For the text-containing cell, return its midpoint in (X, Y) coordinate format. 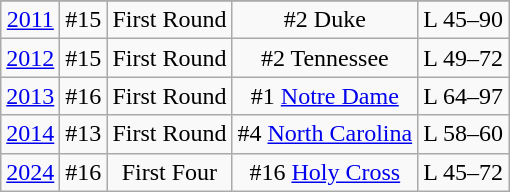
First Four (170, 172)
#4 North Carolina (325, 134)
#2 Duke (325, 20)
L 58–60 (464, 134)
L 45–90 (464, 20)
2012 (30, 58)
#1 Notre Dame (325, 96)
#2 Tennessee (325, 58)
#16 Holy Cross (325, 172)
2011 (30, 20)
L 49–72 (464, 58)
2013 (30, 96)
L 45–72 (464, 172)
#13 (84, 134)
2024 (30, 172)
L 64–97 (464, 96)
2014 (30, 134)
